Determine the [x, y] coordinate at the center of the cell enclosing the given text.  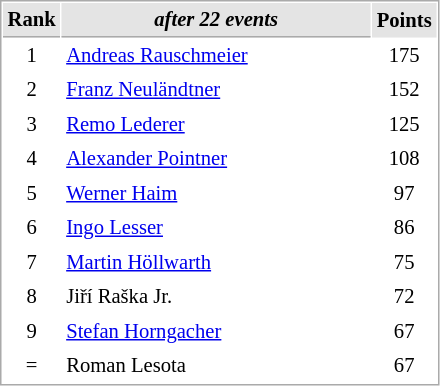
Franz Neuländtner [216, 90]
Alexander Pointner [216, 158]
Andreas Rauschmeier [216, 56]
after 22 events [216, 20]
7 [32, 262]
Werner Haim [216, 194]
Roman Lesota [216, 366]
175 [404, 56]
Stefan Horngacher [216, 332]
108 [404, 158]
Rank [32, 20]
Remo Lederer [216, 124]
9 [32, 332]
Ingo Lesser [216, 228]
152 [404, 90]
2 [32, 90]
5 [32, 194]
Points [404, 20]
Martin Höllwarth [216, 262]
Jiří Raška Jr. [216, 296]
3 [32, 124]
97 [404, 194]
8 [32, 296]
125 [404, 124]
4 [32, 158]
86 [404, 228]
1 [32, 56]
= [32, 366]
6 [32, 228]
75 [404, 262]
72 [404, 296]
